Detect which cell encompasses the target text, then output its [X, Y] center coordinate. 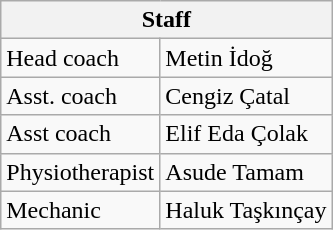
Asude Tamam [246, 172]
Elif Eda Çolak [246, 134]
Asst coach [80, 134]
Staff [166, 20]
Asst. coach [80, 96]
Haluk Taşkınçay [246, 210]
Metin İdoğ [246, 58]
Mechanic [80, 210]
Physiotherapist [80, 172]
Cengiz Çatal [246, 96]
Head coach [80, 58]
